Detect which cell encompasses the target text, then output its [x, y] center coordinate. 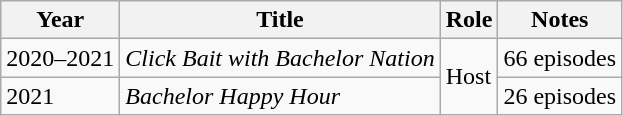
2021 [60, 96]
Bachelor Happy Hour [280, 96]
Click Bait with Bachelor Nation [280, 58]
Host [469, 77]
Year [60, 20]
26 episodes [560, 96]
Title [280, 20]
2020–2021 [60, 58]
Role [469, 20]
66 episodes [560, 58]
Notes [560, 20]
